Locate the cell with the specified text and output its [X, Y] center coordinate. 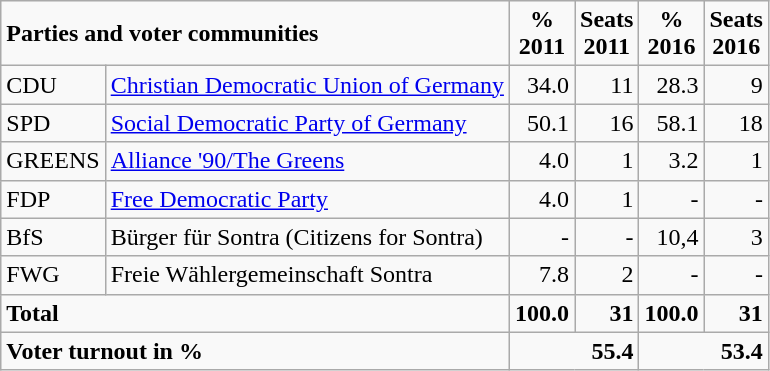
SPD [53, 123]
CDU [53, 85]
GREENS [53, 161]
3 [736, 237]
18 [736, 123]
Seats2011 [607, 34]
Christian Democratic Union of Germany [307, 85]
2 [607, 275]
%2016 [672, 34]
Total [256, 313]
FWG [53, 275]
16 [607, 123]
11 [607, 85]
Alliance '90/The Greens [307, 161]
Social Democratic Party of Germany [307, 123]
9 [736, 85]
55.4 [574, 351]
Voter turnout in % [256, 351]
Bürger für Sontra (Citizens for Sontra) [307, 237]
Free Democratic Party [307, 199]
Parties and voter communities [256, 34]
%2011 [542, 34]
34.0 [542, 85]
BfS [53, 237]
50.1 [542, 123]
10,4 [672, 237]
7.8 [542, 275]
58.1 [672, 123]
53.4 [704, 351]
Freie Wählergemeinschaft Sontra [307, 275]
FDP [53, 199]
Seats2016 [736, 34]
28.3 [672, 85]
3.2 [672, 161]
